Find where the given text appears and provide that cell's center as [x, y] coordinate. 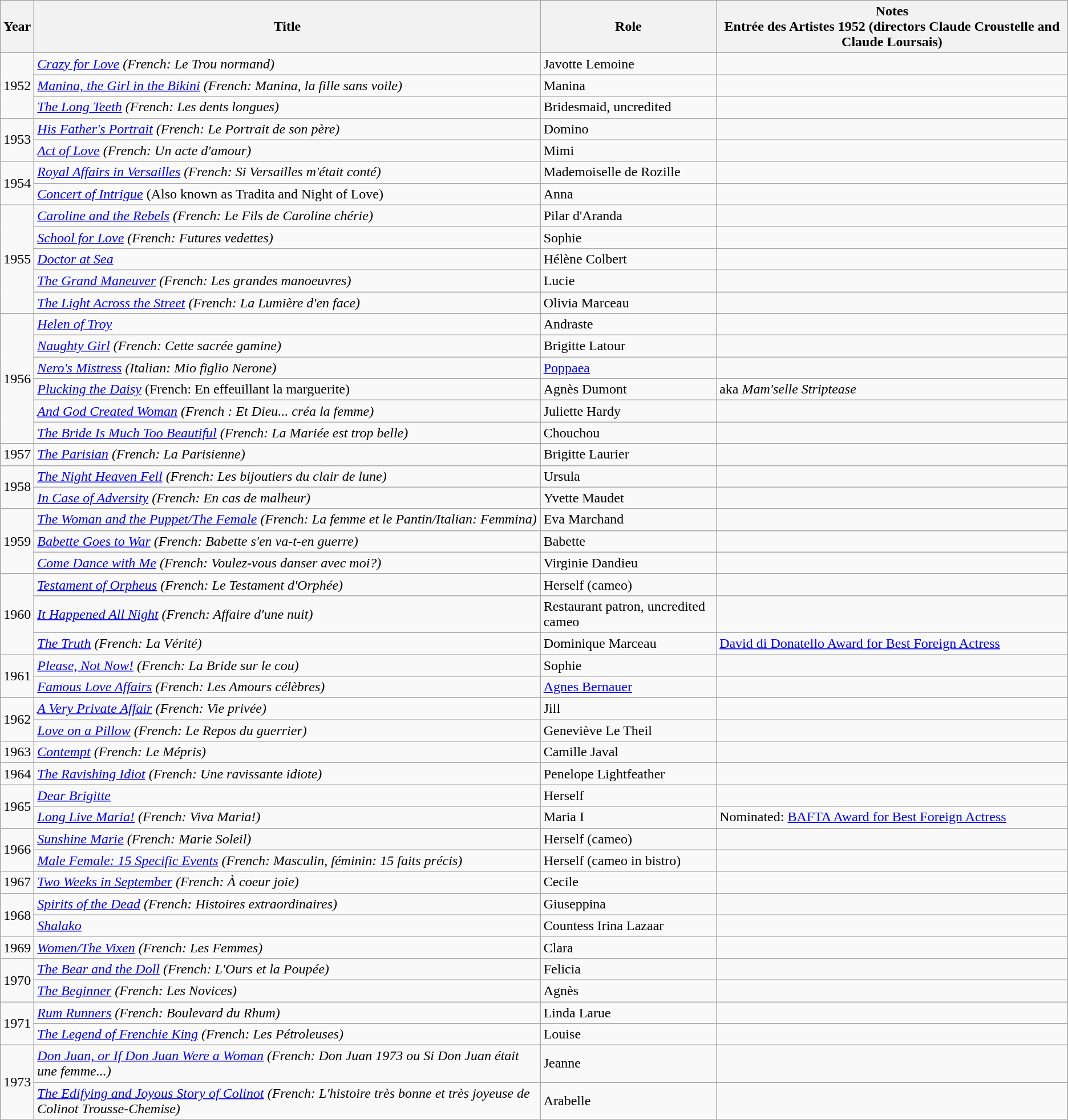
Restaurant patron, uncredited cameo [628, 614]
Lucie [628, 281]
The Long Teeth (French: Les dents longues) [288, 107]
The Edifying and Joyous Story of Colinot (French: L'histoire très bonne et très joyeuse de Colinot Trousse-Chemise) [288, 1101]
Andraste [628, 324]
Royal Affairs in Versailles (French: Si Versailles m'était conté) [288, 172]
Role [628, 27]
Chouchou [628, 433]
Contempt (French: Le Mépris) [288, 752]
David di Donatello Award for Best Foreign Actress [892, 643]
1961 [17, 676]
The Bear and the Doll (French: L'Ours et la Poupée) [288, 969]
The Woman and the Puppet/The Female (French: La femme et le Pantin/Italian: Femmina) [288, 520]
Arabelle [628, 1101]
Juliette Hardy [628, 411]
1963 [17, 752]
Clara [628, 947]
Herself (cameo in bistro) [628, 861]
Bridesmaid, uncredited [628, 107]
1973 [17, 1082]
Don Juan, or If Don Juan Were a Woman (French: Don Juan 1973 ou Si Don Juan était une femme...) [288, 1064]
Domino [628, 129]
Javotte Lemoine [628, 64]
Act of Love (French: Un acte d'amour) [288, 151]
Dominique Marceau [628, 643]
School for Love (French: Futures vedettes) [288, 237]
Agnes Bernauer [628, 687]
The Parisian (French: La Parisienne) [288, 455]
Agnès [628, 991]
1967 [17, 882]
The Grand Maneuver (French: Les grandes manoeuvres) [288, 281]
The Bride Is Much Too Beautiful (French: La Mariée est trop belle) [288, 433]
1954 [17, 183]
Sunshine Marie (French: Marie Soleil) [288, 839]
Olivia Marceau [628, 303]
Jill [628, 709]
The Ravishing Idiot (French: Une ravissante idiote) [288, 774]
Title [288, 27]
1955 [17, 259]
It Happened All Night (French: Affaire d'une nuit) [288, 614]
1960 [17, 614]
Felicia [628, 969]
Mademoiselle de Rozille [628, 172]
Plucking the Daisy (French: En effeuillant la marguerite) [288, 389]
aka Mam'selle Striptease [892, 389]
The Light Across the Street (French: La Lumière d'en face) [288, 303]
Brigitte Laurier [628, 455]
Virginie Dandieu [628, 563]
1957 [17, 455]
Manina, the Girl in the Bikini (French: Manina, la fille sans voile) [288, 86]
Countess Irina Lazaar [628, 926]
Nominated: BAFTA Award for Best Foreign Actress [892, 817]
Maria I [628, 817]
1970 [17, 980]
Crazy for Love (French: Le Trou normand) [288, 64]
Rum Runners (French: Boulevard du Rhum) [288, 1012]
His Father's Portrait (French: Le Portrait de son père) [288, 129]
Brigitte Latour [628, 346]
Caroline and the Rebels (French: Le Fils de Caroline chérie) [288, 216]
Babette Goes to War (French: Babette s'en va-t-en guerre) [288, 541]
A Very Private Affair (French: Vie privée) [288, 709]
Poppaea [628, 368]
Shalako [288, 926]
Year [17, 27]
The Truth (French: La Vérité) [288, 643]
NotesEntrée des Artistes 1952 (directors Claude Croustelle and Claude Loursais) [892, 27]
Agnès Dumont [628, 389]
1966 [17, 850]
In Case of Adversity (French: En cas de malheur) [288, 498]
Giuseppina [628, 904]
Linda Larue [628, 1012]
Herself [628, 796]
1958 [17, 487]
Camille Javal [628, 752]
Love on a Pillow (French: Le Repos du guerrier) [288, 731]
And God Created Woman (French : Et Dieu... créa la femme) [288, 411]
Dear Brigitte [288, 796]
Famous Love Affairs (French: Les Amours célèbres) [288, 687]
Nero's Mistress (Italian: Mio figlio Nerone) [288, 368]
1964 [17, 774]
Male Female: 15 Specific Events (French: Masculin, féminin: 15 faits précis) [288, 861]
Ursula [628, 476]
Mimi [628, 151]
Helen of Troy [288, 324]
1959 [17, 541]
1971 [17, 1023]
Babette [628, 541]
1956 [17, 379]
1952 [17, 86]
Women/The Vixen (French: Les Femmes) [288, 947]
Doctor at Sea [288, 259]
Eva Marchand [628, 520]
Manina [628, 86]
Anna [628, 194]
1965 [17, 806]
Cecile [628, 882]
Concert of Intrigue (Also known as Tradita and Night of Love) [288, 194]
Please, Not Now! (French: La Bride sur le cou) [288, 665]
1968 [17, 915]
Jeanne [628, 1064]
1969 [17, 947]
1962 [17, 720]
Come Dance with Me (French: Voulez-vous danser avec moi?) [288, 563]
Geneviève Le Theil [628, 731]
Long Live Maria! (French: Viva Maria!) [288, 817]
Two Weeks in September (French: À coeur joie) [288, 882]
The Night Heaven Fell (French: Les bijoutiers du clair de lune) [288, 476]
Louise [628, 1034]
Spirits of the Dead (French: Histoires extraordinaires) [288, 904]
Yvette Maudet [628, 498]
1953 [17, 140]
Pilar d'Aranda [628, 216]
The Legend of Frenchie King (French: Les Pétroleuses) [288, 1034]
Testament of Orpheus (French: Le Testament d'Orphée) [288, 585]
Naughty Girl (French: Cette sacrée gamine) [288, 346]
The Beginner (French: Les Novices) [288, 991]
Penelope Lightfeather [628, 774]
Hélène Colbert [628, 259]
